For the text-containing cell, return its midpoint in [x, y] coordinate format. 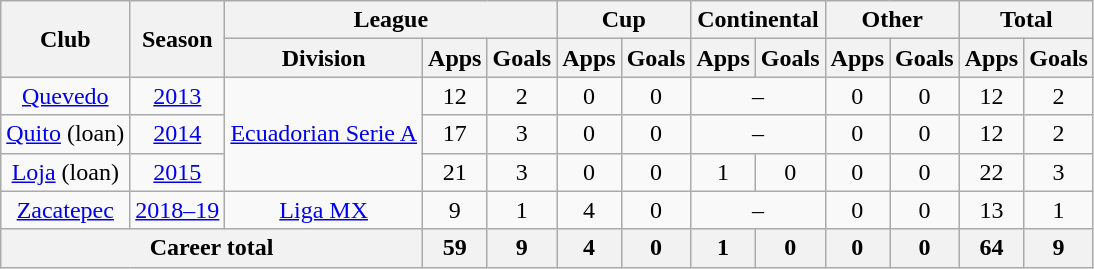
2015 [178, 172]
2014 [178, 134]
2013 [178, 96]
Quito (loan) [66, 134]
64 [991, 248]
22 [991, 172]
Other [892, 20]
17 [455, 134]
League [391, 20]
Quevedo [66, 96]
Liga MX [324, 210]
13 [991, 210]
Career total [212, 248]
Cup [624, 20]
59 [455, 248]
Division [324, 58]
Club [66, 39]
2018–19 [178, 210]
Continental [758, 20]
Ecuadorian Serie A [324, 134]
Total [1026, 20]
Loja (loan) [66, 172]
Zacatepec [66, 210]
21 [455, 172]
Season [178, 39]
